Output the (x, y) coordinate of the center of the cell containing the given text.  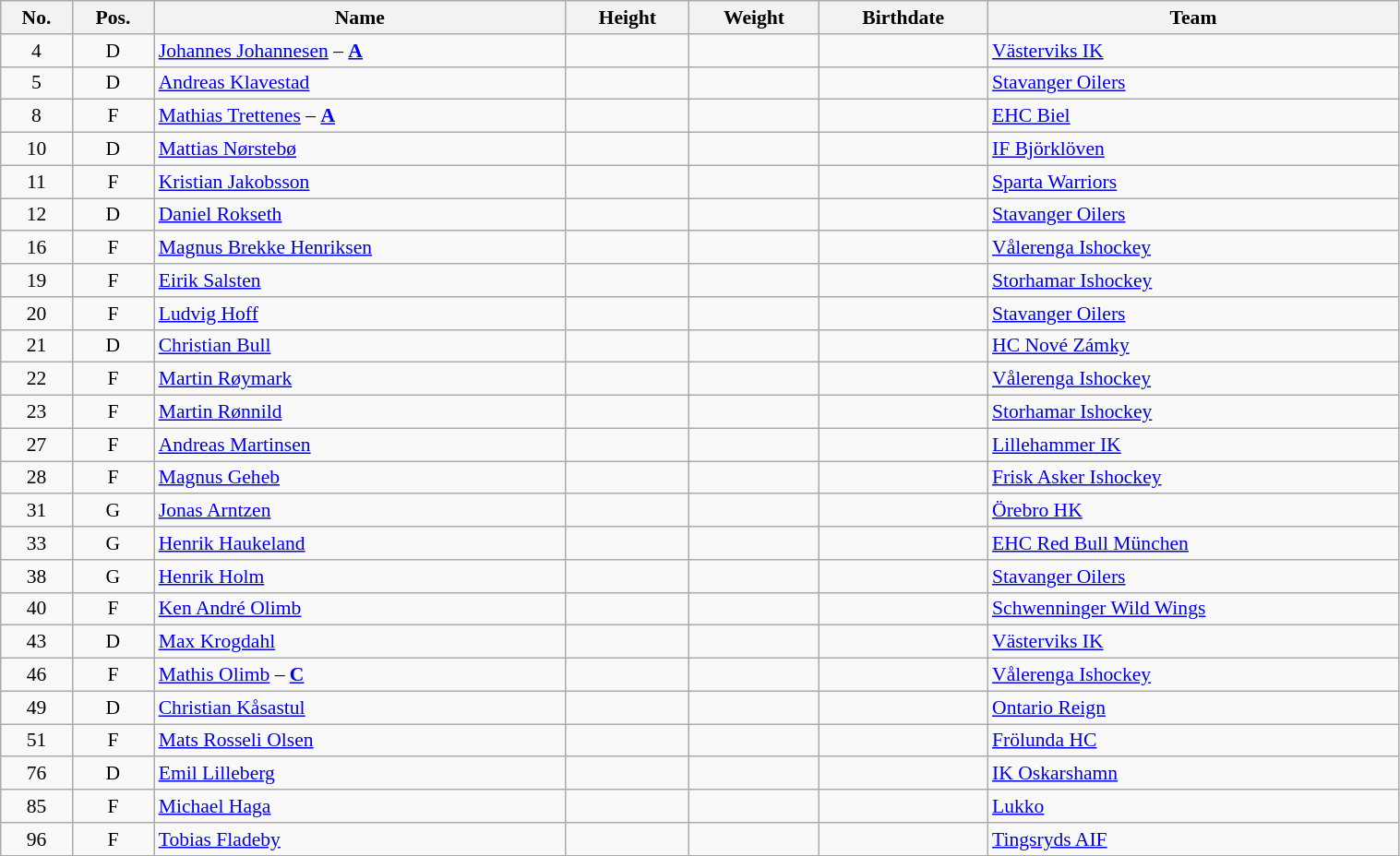
Johannes Johannesen – A (360, 51)
10 (37, 149)
HC Nové Zámky (1193, 346)
Henrik Haukeland (360, 543)
Weight (755, 18)
Andreas Martinsen (360, 445)
22 (37, 379)
51 (37, 741)
Andreas Klavestad (360, 83)
46 (37, 675)
Schwenninger Wild Wings (1193, 609)
Henrik Holm (360, 577)
Emil Lilleberg (360, 774)
Pos. (113, 18)
76 (37, 774)
Ken André Olimb (360, 609)
IF Björklöven (1193, 149)
Christian Bull (360, 346)
27 (37, 445)
Christian Kåsastul (360, 707)
EHC Biel (1193, 116)
Lukko (1193, 806)
IK Oskarshamn (1193, 774)
23 (37, 412)
Jonas Arntzen (360, 511)
Height (628, 18)
Mathias Trettenes – A (360, 116)
21 (37, 346)
Michael Haga (360, 806)
Martin Røymark (360, 379)
Sparta Warriors (1193, 182)
Kristian Jakobsson (360, 182)
Daniel Rokseth (360, 215)
Magnus Brekke Henriksen (360, 248)
Martin Rønnild (360, 412)
4 (37, 51)
Eirik Salsten (360, 280)
31 (37, 511)
8 (37, 116)
Lillehammer IK (1193, 445)
Tingsryds AIF (1193, 839)
Name (360, 18)
Örebro HK (1193, 511)
11 (37, 182)
85 (37, 806)
Team (1193, 18)
Ludvig Hoff (360, 314)
Mats Rosseli Olsen (360, 741)
No. (37, 18)
Max Krogdahl (360, 642)
49 (37, 707)
38 (37, 577)
19 (37, 280)
16 (37, 248)
Frisk Asker Ishockey (1193, 478)
Magnus Geheb (360, 478)
28 (37, 478)
5 (37, 83)
43 (37, 642)
40 (37, 609)
20 (37, 314)
Mathis Olimb – C (360, 675)
EHC Red Bull München (1193, 543)
Ontario Reign (1193, 707)
Frölunda HC (1193, 741)
Birthdate (903, 18)
96 (37, 839)
Tobias Fladeby (360, 839)
12 (37, 215)
Mattias Nørstebø (360, 149)
33 (37, 543)
